Locate the cell with the specified text and output its (X, Y) center coordinate. 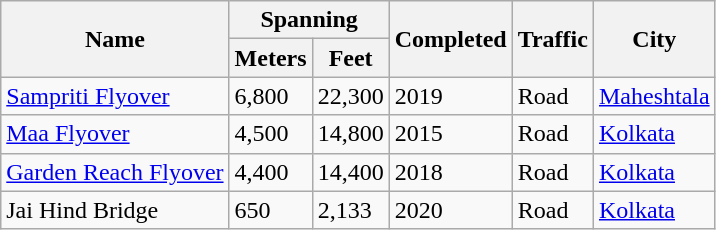
4,500 (270, 134)
Traffic (552, 39)
22,300 (350, 96)
Jai Hind Bridge (115, 210)
14,400 (350, 172)
City (654, 39)
4,400 (270, 172)
Name (115, 39)
Garden Reach Flyover (115, 172)
2015 (450, 134)
14,800 (350, 134)
2019 (450, 96)
Completed (450, 39)
Meters (270, 58)
2,133 (350, 210)
Maa Flyover (115, 134)
Maheshtala (654, 96)
2018 (450, 172)
Feet (350, 58)
Sampriti Flyover (115, 96)
650 (270, 210)
2020 (450, 210)
6,800 (270, 96)
Spanning (309, 20)
